Extract the (x, y) coordinate from the center of the cell holding the provided text.  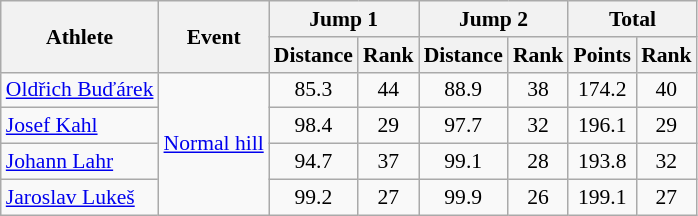
Johann Lahr (80, 162)
99.2 (314, 197)
85.3 (314, 90)
174.2 (602, 90)
94.7 (314, 162)
193.8 (602, 162)
Jump 1 (344, 19)
199.1 (602, 197)
Athlete (80, 36)
99.9 (464, 197)
Josef Kahl (80, 126)
37 (388, 162)
26 (538, 197)
28 (538, 162)
98.4 (314, 126)
Event (214, 36)
Oldřich Buďárek (80, 90)
40 (666, 90)
38 (538, 90)
Jump 2 (494, 19)
97.7 (464, 126)
Points (602, 55)
196.1 (602, 126)
Jaroslav Lukeš (80, 197)
44 (388, 90)
Normal hill (214, 143)
88.9 (464, 90)
Total (632, 19)
99.1 (464, 162)
